Capture the cell that displays the provided text and extract its (x, y) central coordinate. 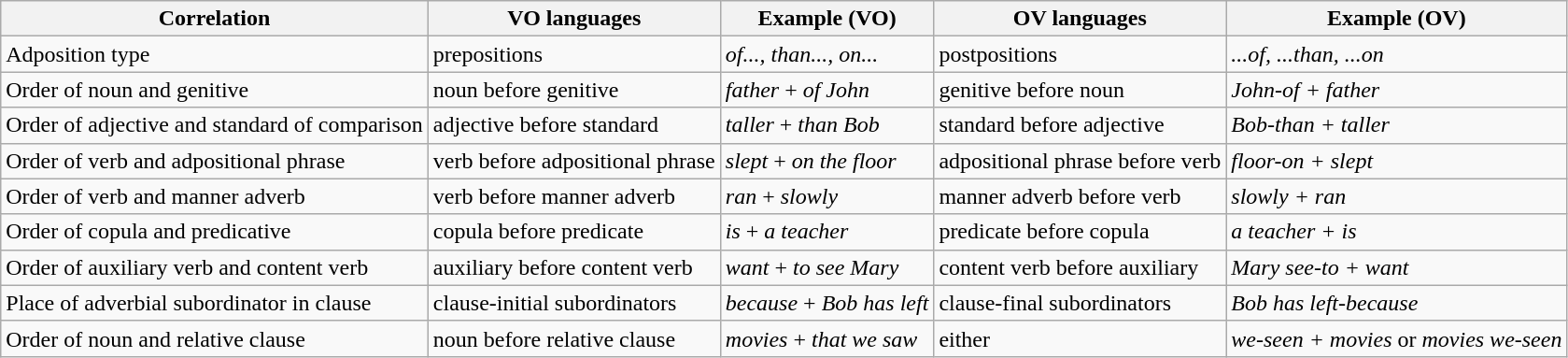
we-seen + movies or movies we-seen (1397, 338)
postpositions (1080, 54)
either (1080, 338)
VO languages (573, 19)
Order of verb and adpositional phrase (215, 161)
verb before adpositional phrase (573, 161)
Example (OV) (1397, 19)
OV languages (1080, 19)
prepositions (573, 54)
Order of adjective and standard of comparison (215, 125)
Order of noun and relative clause (215, 338)
Mary see-to + want (1397, 267)
Correlation (215, 19)
copula before predicate (573, 232)
...of, ...than, ...on (1397, 54)
manner adverb before verb (1080, 196)
Adposition type (215, 54)
slowly + ran (1397, 196)
noun before relative clause (573, 338)
Example (VO) (827, 19)
Bob has left-because (1397, 303)
auxiliary before content verb (573, 267)
genitive before noun (1080, 90)
verb before manner adverb (573, 196)
John-of + father (1397, 90)
adjective before standard (573, 125)
Order of auxiliary verb and content verb (215, 267)
a teacher + is (1397, 232)
Order of noun and genitive (215, 90)
Order of verb and manner adverb (215, 196)
ran + slowly (827, 196)
taller + than Bob (827, 125)
because + Bob has left (827, 303)
Order of copula and predicative (215, 232)
adpositional phrase before verb (1080, 161)
movies + that we saw (827, 338)
Place of adverbial subordinator in clause (215, 303)
standard before adjective (1080, 125)
noun before genitive (573, 90)
clause-final subordinators (1080, 303)
predicate before copula (1080, 232)
of..., than..., on... (827, 54)
content verb before auxiliary (1080, 267)
clause-initial subordinators (573, 303)
is + a teacher (827, 232)
want + to see Mary (827, 267)
Bob-than + taller (1397, 125)
slept + on the floor (827, 161)
father + of John (827, 90)
floor-on + slept (1397, 161)
